Scan for the cell matching the given text and deliver its (x, y) coordinate at center. 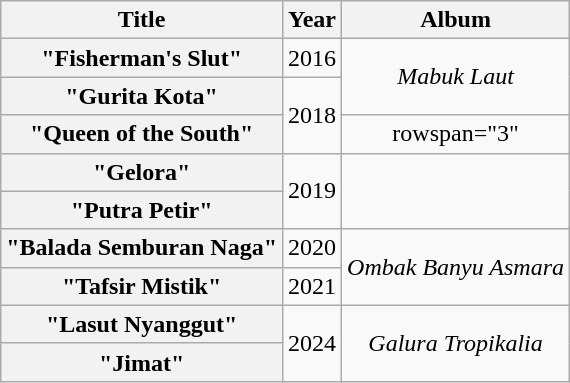
Title (142, 20)
"Fisherman's Slut" (142, 58)
2018 (312, 115)
Galura Tropikalia (456, 343)
Album (456, 20)
2021 (312, 286)
"Balada Semburan Naga" (142, 248)
Year (312, 20)
2016 (312, 58)
"Lasut Nyanggut" (142, 324)
2020 (312, 248)
Mabuk Laut (456, 77)
"Gurita Kota" (142, 96)
"Gelora" (142, 172)
2019 (312, 191)
rowspan="3" (456, 134)
2024 (312, 343)
"Queen of the South" (142, 134)
"Tafsir Mistik" (142, 286)
Ombak Banyu Asmara (456, 267)
"Putra Petir" (142, 210)
"Jimat" (142, 362)
